From the cell containing the given text, extract its center point as (X, Y) coordinate. 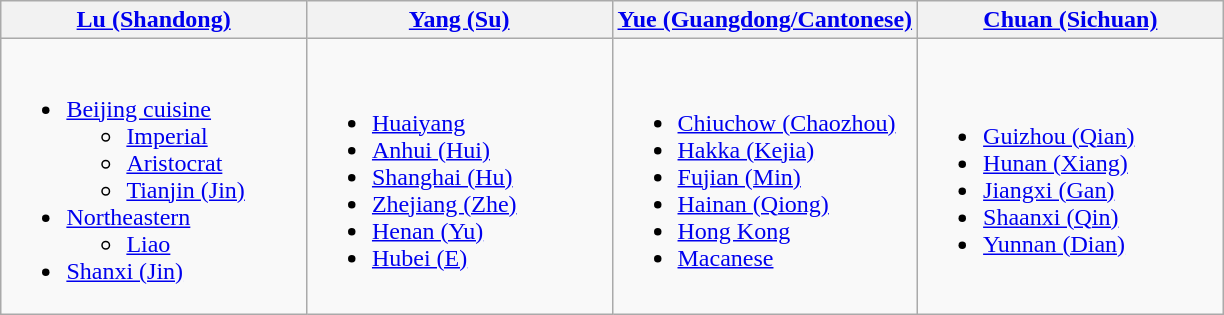
Guizhou (Qian)Hunan (Xiang)Jiangxi (Gan)Shaanxi (Qin)Yunnan (Dian) (1071, 176)
Yue (Guangdong/Cantonese) (765, 20)
Lu (Shandong) (154, 20)
Chiuchow (Chaozhou)Hakka (Kejia)Fujian (Min)Hainan (Qiong)Hong KongMacanese (765, 176)
Yang (Su) (459, 20)
Chuan (Sichuan) (1071, 20)
HuaiyangAnhui (Hui)Shanghai (Hu)Zhejiang (Zhe)Henan (Yu)Hubei (E) (459, 176)
Beijing cuisineImperialAristocratTianjin (Jin)NortheasternLiaoShanxi (Jin) (154, 176)
